Scan for the cell matching the given text and deliver its [x, y] coordinate at center. 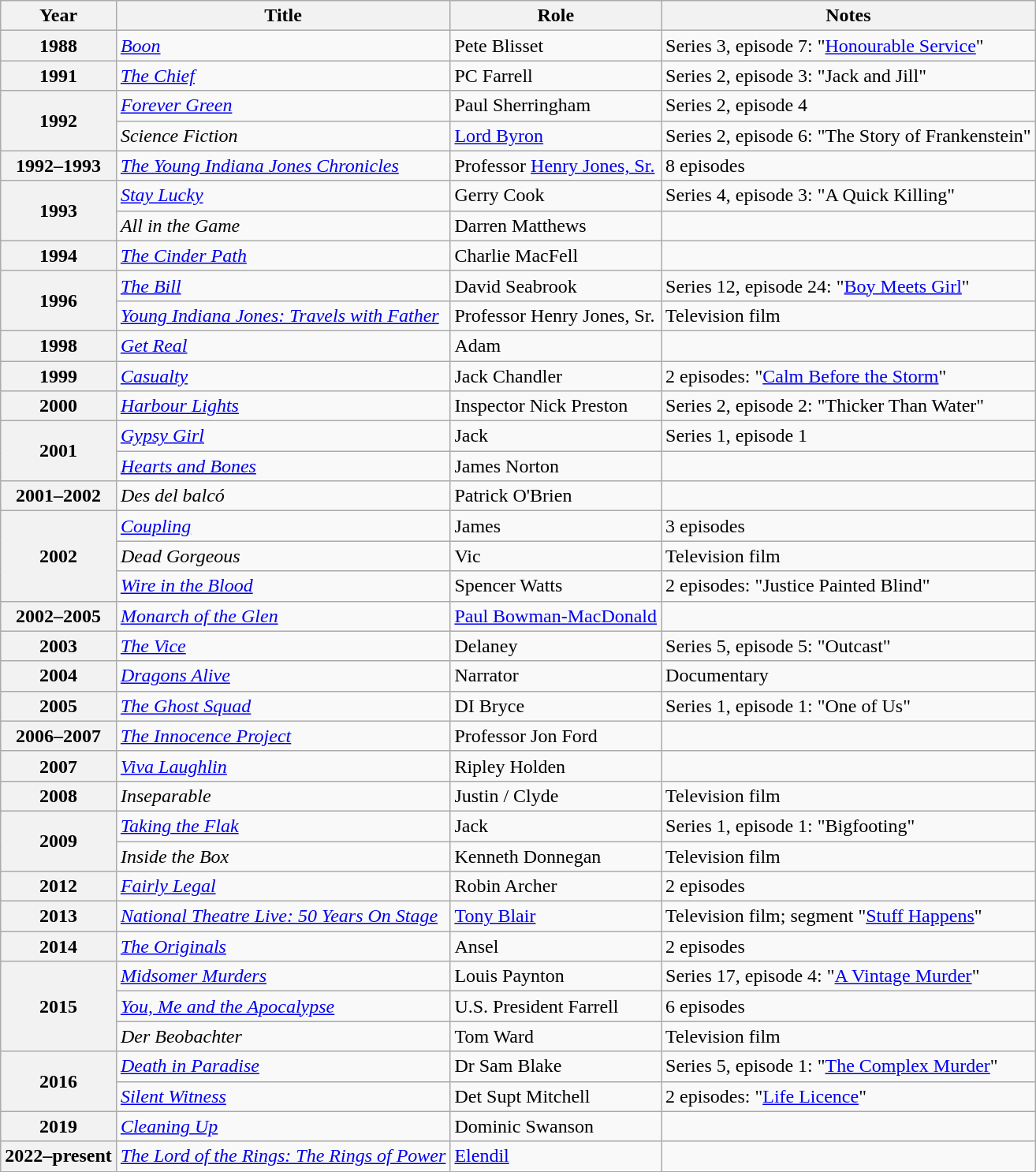
Charlie MacFell [556, 256]
Science Fiction [283, 136]
Notes [848, 16]
2015 [58, 1006]
DI Bryce [556, 706]
Series 5, episode 5: "Outcast" [848, 646]
Harbour Lights [283, 406]
Kenneth Donnegan [556, 856]
Wire in the Blood [283, 586]
Tom Ward [556, 1036]
3 episodes [848, 526]
Title [283, 16]
Stay Lucky [283, 196]
Gypsy Girl [283, 436]
Justin / Clyde [556, 796]
Narrator [556, 676]
2007 [58, 766]
1994 [58, 256]
2002 [58, 556]
The Bill [283, 286]
2012 [58, 886]
Professor Jon Ford [556, 736]
National Theatre Live: 50 Years On Stage [283, 916]
Series 2, episode 6: "The Story of Frankenstein" [848, 136]
The Cinder Path [283, 256]
Dead Gorgeous [283, 556]
Get Real [283, 345]
Taking the Flak [283, 826]
1992–1993 [58, 166]
The Vice [283, 646]
1991 [58, 76]
2009 [58, 841]
2005 [58, 706]
Det Supt Mitchell [556, 1096]
Dr Sam Blake [556, 1066]
2 episodes: "Calm Before the Storm" [848, 376]
Role [556, 16]
Patrick O'Brien [556, 496]
1992 [58, 121]
Jack Chandler [556, 376]
Death in Paradise [283, 1066]
2013 [58, 916]
Elendil [556, 1156]
Gerry Cook [556, 196]
2016 [58, 1081]
Paul Sherringham [556, 106]
U.S. President Farrell [556, 1006]
All in the Game [283, 226]
Series 2, episode 3: "Jack and Jill" [848, 76]
Fairly Legal [283, 886]
Der Beobachter [283, 1036]
1998 [58, 345]
1996 [58, 300]
Documentary [848, 676]
Ansel [556, 946]
2014 [58, 946]
2004 [58, 676]
Cleaning Up [283, 1126]
Coupling [283, 526]
Silent Witness [283, 1096]
Adam [556, 345]
Dominic Swanson [556, 1126]
Series 1, episode 1 [848, 436]
Midsomer Murders [283, 976]
Series 2, episode 2: "Thicker Than Water" [848, 406]
Tony Blair [556, 916]
6 episodes [848, 1006]
Inspector Nick Preston [556, 406]
Series 12, episode 24: "Boy Meets Girl" [848, 286]
The Chief [283, 76]
Monarch of the Glen [283, 616]
Year [58, 16]
Series 17, episode 4: "A Vintage Murder" [848, 976]
2006–2007 [58, 736]
2001 [58, 451]
Series 3, episode 7: "Honourable Service" [848, 46]
Louis Paynton [556, 976]
Des del balcó [283, 496]
Viva Laughlin [283, 766]
2001–2002 [58, 496]
2008 [58, 796]
PC Farrell [556, 76]
Spencer Watts [556, 586]
2000 [58, 406]
Robin Archer [556, 886]
Pete Blisset [556, 46]
James [556, 526]
David Seabrook [556, 286]
Inside the Box [283, 856]
The Innocence Project [283, 736]
Inseparable [283, 796]
1988 [58, 46]
8 episodes [848, 166]
2002–2005 [58, 616]
Young Indiana Jones: Travels with Father [283, 315]
2019 [58, 1126]
Series 4, episode 3: "A Quick Killing" [848, 196]
Paul Bowman-MacDonald [556, 616]
2 episodes: "Life Licence" [848, 1096]
2 episodes: "Justice Painted Blind" [848, 586]
Hearts and Bones [283, 466]
The Young Indiana Jones Chronicles [283, 166]
Series 2, episode 4 [848, 106]
Series 1, episode 1: "One of Us" [848, 706]
You, Me and the Apocalypse [283, 1006]
1999 [58, 376]
Darren Matthews [556, 226]
Series 1, episode 1: "Bigfooting" [848, 826]
The Ghost Squad [283, 706]
Ripley Holden [556, 766]
James Norton [556, 466]
2003 [58, 646]
Series 5, episode 1: "The Complex Murder" [848, 1066]
Boon [283, 46]
1993 [58, 211]
Lord Byron [556, 136]
Delaney [556, 646]
Dragons Alive [283, 676]
Casualty [283, 376]
Television film; segment "Stuff Happens" [848, 916]
The Originals [283, 946]
2022–present [58, 1156]
The Lord of the Rings: The Rings of Power [283, 1156]
Vic [556, 556]
Forever Green [283, 106]
